Extract the [x, y] coordinate from the center of the cell holding the provided text.  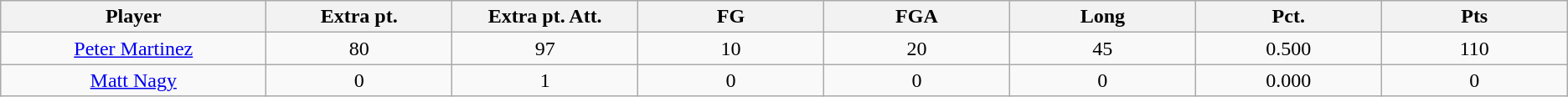
110 [1474, 48]
FGA [916, 17]
45 [1102, 48]
10 [731, 48]
80 [359, 48]
20 [916, 48]
Extra pt. Att. [545, 17]
0.000 [1288, 80]
Pts [1474, 17]
Pct. [1288, 17]
FG [731, 17]
0.500 [1288, 48]
Matt Nagy [134, 80]
Peter Martinez [134, 48]
Player [134, 17]
Extra pt. [359, 17]
1 [545, 80]
97 [545, 48]
Long [1102, 17]
